Find where the given text appears and provide that cell's center as (X, Y) coordinate. 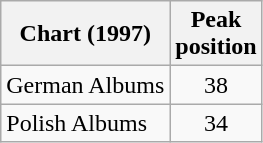
34 (216, 123)
Peakposition (216, 34)
Polish Albums (86, 123)
38 (216, 85)
German Albums (86, 85)
Chart (1997) (86, 34)
